Provide the (x, y) coordinate of the cell's center where the given text is located.  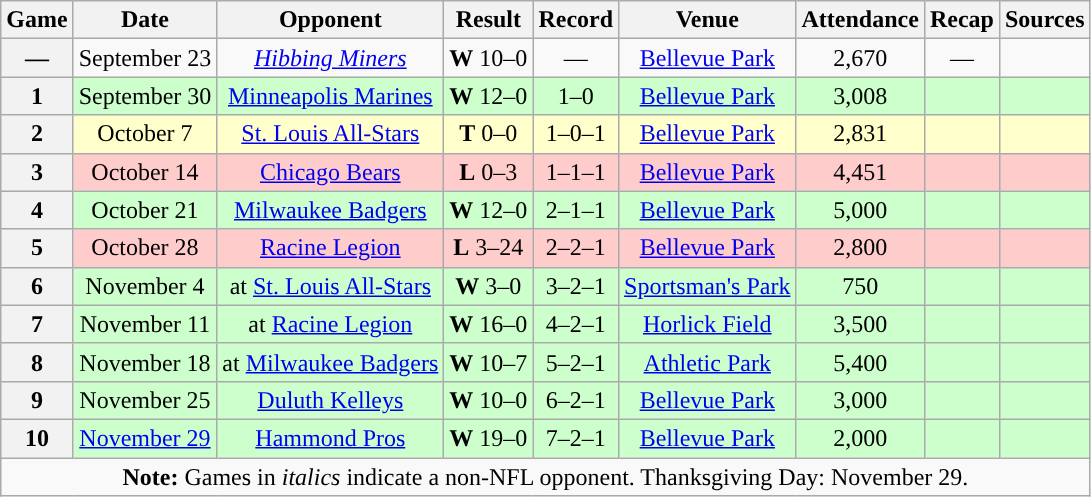
October 7 (145, 134)
Hammond Pros (330, 438)
5,400 (860, 362)
5,000 (860, 210)
October 28 (145, 248)
November 25 (145, 400)
Note: Games in italics indicate a non-NFL opponent. Thanksgiving Day: November 29. (546, 477)
Milwaukee Badgers (330, 210)
Chicago Bears (330, 172)
September 23 (145, 58)
Horlick Field (708, 324)
Minneapolis Marines (330, 96)
6–2–1 (576, 400)
at St. Louis All-Stars (330, 286)
2–2–1 (576, 248)
W 10–7 (488, 362)
9 (37, 400)
Racine Legion (330, 248)
1–0 (576, 96)
Sources (1044, 20)
3 (37, 172)
Opponent (330, 20)
8 (37, 362)
W 3–0 (488, 286)
Result (488, 20)
2,000 (860, 438)
November 4 (145, 286)
Game (37, 20)
1–0–1 (576, 134)
Record (576, 20)
Hibbing Miners (330, 58)
Venue (708, 20)
T 0–0 (488, 134)
Date (145, 20)
2,800 (860, 248)
3–2–1 (576, 286)
Duluth Kelleys (330, 400)
3,000 (860, 400)
1–1–1 (576, 172)
2 (37, 134)
7 (37, 324)
5–2–1 (576, 362)
L 3–24 (488, 248)
Sportsman's Park (708, 286)
2–1–1 (576, 210)
St. Louis All-Stars (330, 134)
Attendance (860, 20)
September 30 (145, 96)
4 (37, 210)
750 (860, 286)
7–2–1 (576, 438)
October 21 (145, 210)
W 16–0 (488, 324)
1 (37, 96)
October 14 (145, 172)
L 0–3 (488, 172)
4–2–1 (576, 324)
November 11 (145, 324)
3,008 (860, 96)
3,500 (860, 324)
Recap (962, 20)
10 (37, 438)
5 (37, 248)
Athletic Park (708, 362)
2,831 (860, 134)
W 19–0 (488, 438)
at Racine Legion (330, 324)
at Milwaukee Badgers (330, 362)
November 29 (145, 438)
4,451 (860, 172)
November 18 (145, 362)
2,670 (860, 58)
6 (37, 286)
